Identify which cell holds the provided text, then report its [X, Y] central coordinate. 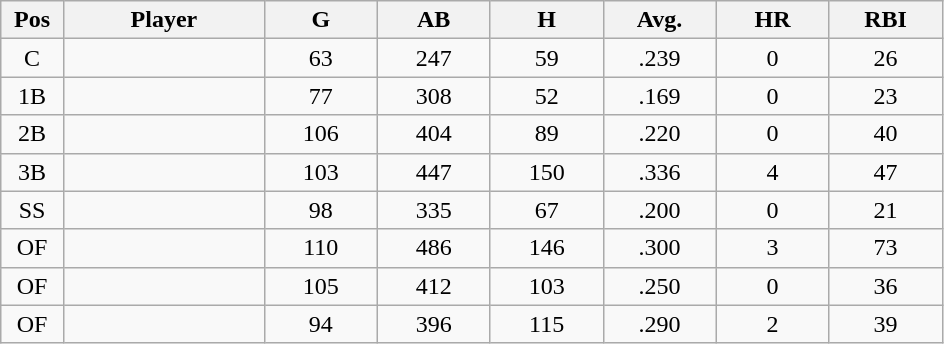
Pos [32, 20]
40 [886, 134]
.300 [660, 248]
412 [434, 286]
.250 [660, 286]
2B [32, 134]
36 [886, 286]
110 [320, 248]
.239 [660, 58]
146 [546, 248]
447 [434, 172]
.290 [660, 324]
SS [32, 210]
HR [772, 20]
150 [546, 172]
47 [886, 172]
63 [320, 58]
39 [886, 324]
247 [434, 58]
98 [320, 210]
.336 [660, 172]
59 [546, 58]
404 [434, 134]
C [32, 58]
1B [32, 96]
94 [320, 324]
73 [886, 248]
106 [320, 134]
H [546, 20]
89 [546, 134]
67 [546, 210]
.169 [660, 96]
105 [320, 286]
23 [886, 96]
335 [434, 210]
Player [164, 20]
.220 [660, 134]
115 [546, 324]
77 [320, 96]
21 [886, 210]
.200 [660, 210]
AB [434, 20]
52 [546, 96]
G [320, 20]
RBI [886, 20]
486 [434, 248]
3B [32, 172]
2 [772, 324]
3 [772, 248]
396 [434, 324]
Avg. [660, 20]
26 [886, 58]
4 [772, 172]
308 [434, 96]
